Extract the (x, y) coordinate from the center of the cell holding the provided text.  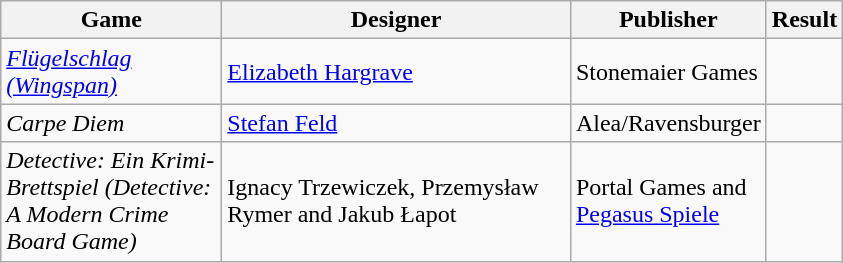
Alea/Ravensburger (668, 123)
Stonemaier Games (668, 72)
Flügelschlag (Wingspan) (112, 72)
Ignacy Trzewiczek, Przemysław Rymer and Jakub Łapot (396, 202)
Detective: Ein Krimi-Brettspiel (Detective: A Modern Crime Board Game) (112, 202)
Game (112, 20)
Result (804, 20)
Carpe Diem (112, 123)
Elizabeth Hargrave (396, 72)
Designer (396, 20)
Publisher (668, 20)
Portal Games and Pegasus Spiele (668, 202)
Stefan Feld (396, 123)
